Extract the (x, y) coordinate from the center of the cell holding the provided text.  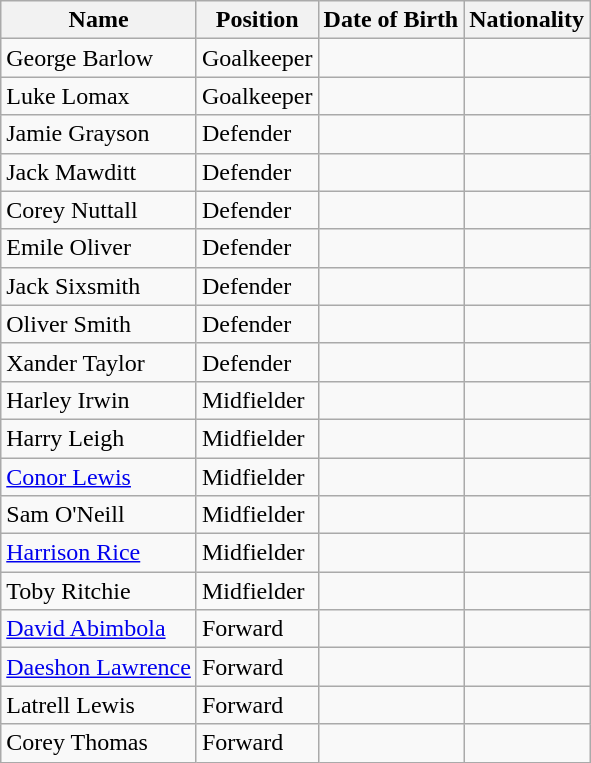
Daeshon Lawrence (99, 667)
Date of Birth (391, 20)
Corey Thomas (99, 743)
Position (257, 20)
Jack Mawditt (99, 172)
Jack Sixsmith (99, 286)
Oliver Smith (99, 324)
David Abimbola (99, 629)
George Barlow (99, 58)
Emile Oliver (99, 248)
Luke Lomax (99, 96)
Conor Lewis (99, 477)
Corey Nuttall (99, 210)
Name (99, 20)
Xander Taylor (99, 362)
Nationality (527, 20)
Jamie Grayson (99, 134)
Harley Irwin (99, 400)
Latrell Lewis (99, 705)
Toby Ritchie (99, 591)
Sam O'Neill (99, 515)
Harry Leigh (99, 438)
Harrison Rice (99, 553)
